Search for the cell housing the specified text and yield its (x, y) center coordinate. 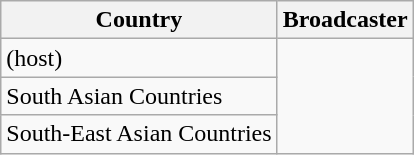
(host) (139, 58)
South-East Asian Countries (139, 134)
Country (139, 20)
South Asian Countries (139, 96)
Broadcaster (345, 20)
